Provide the (x, y) coordinate of the cell's center where the given text is located.  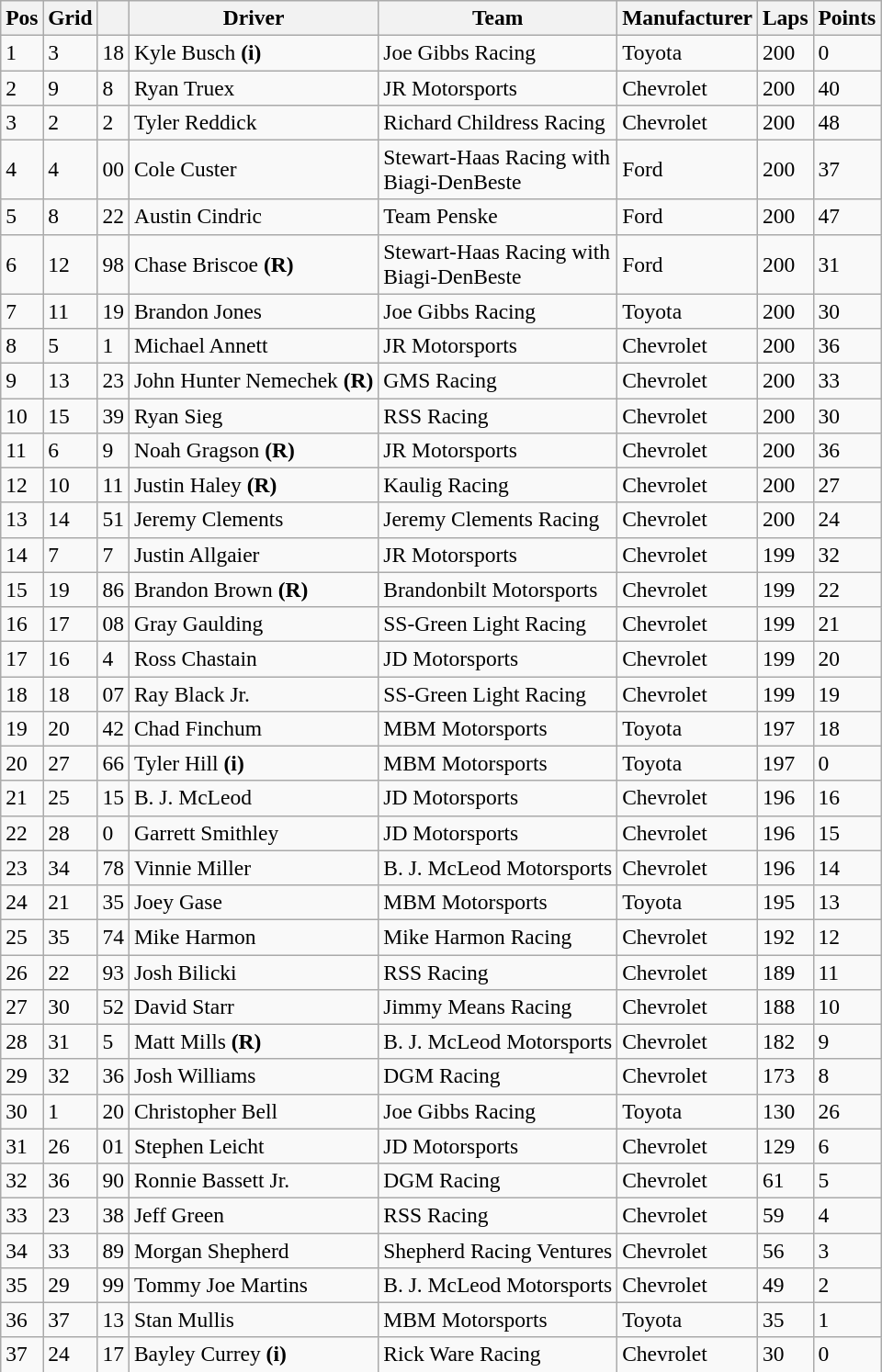
Ronnie Bassett Jr. (254, 1180)
74 (113, 937)
Noah Gragson (R) (254, 450)
01 (113, 1146)
195 (785, 902)
Jeremy Clements Racing (498, 520)
Christopher Bell (254, 1111)
90 (113, 1180)
182 (785, 1041)
89 (113, 1250)
Matt Mills (R) (254, 1041)
Jeff Green (254, 1215)
Mike Harmon Racing (498, 937)
Richard Childress Racing (498, 122)
Joey Gase (254, 902)
Michael Annett (254, 345)
56 (785, 1250)
Team (498, 17)
Chad Finchum (254, 728)
Brandon Jones (254, 311)
Gray Gaulding (254, 624)
Laps (785, 17)
Jeremy Clements (254, 520)
93 (113, 972)
Josh Bilicki (254, 972)
Josh Williams (254, 1076)
Brandon Brown (R) (254, 590)
173 (785, 1076)
00 (113, 169)
Grid (70, 17)
49 (785, 1285)
Kaulig Racing (498, 485)
61 (785, 1180)
86 (113, 590)
Vinnie Miller (254, 868)
Tyler Reddick (254, 122)
Ray Black Jr. (254, 693)
Driver (254, 17)
39 (113, 415)
Justin Allgaier (254, 555)
Chase Briscoe (R) (254, 264)
Kyle Busch (i) (254, 52)
Mike Harmon (254, 937)
189 (785, 972)
B. J. McLeod (254, 798)
52 (113, 1007)
47 (847, 217)
98 (113, 264)
66 (113, 763)
Stephen Leicht (254, 1146)
Points (847, 17)
Morgan Shepherd (254, 1250)
Manufacturer (687, 17)
Team Penske (498, 217)
Ross Chastain (254, 658)
Justin Haley (R) (254, 485)
48 (847, 122)
Cole Custer (254, 169)
07 (113, 693)
John Hunter Nemechek (R) (254, 380)
59 (785, 1215)
Garrett Smithley (254, 833)
Ryan Truex (254, 87)
Ryan Sieg (254, 415)
Brandonbilt Motorsports (498, 590)
99 (113, 1285)
Rick Ware Racing (498, 1355)
08 (113, 624)
Shepherd Racing Ventures (498, 1250)
78 (113, 868)
Jimmy Means Racing (498, 1007)
192 (785, 937)
Stan Mullis (254, 1320)
188 (785, 1007)
Bayley Currey (i) (254, 1355)
Tommy Joe Martins (254, 1285)
51 (113, 520)
Austin Cindric (254, 217)
40 (847, 87)
David Starr (254, 1007)
38 (113, 1215)
129 (785, 1146)
GMS Racing (498, 380)
130 (785, 1111)
Tyler Hill (i) (254, 763)
Pos (22, 17)
42 (113, 728)
